Return the [x, y] coordinate for the center point of the cell that contains the specified text.  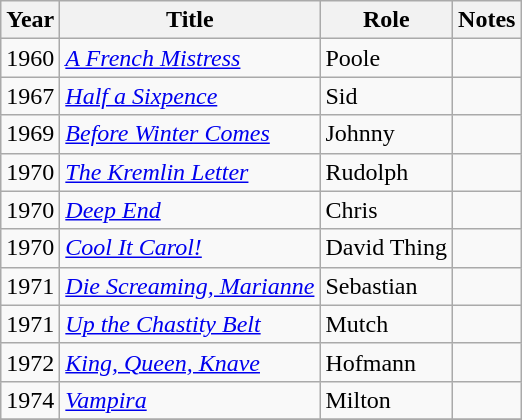
Milton [386, 400]
Half a Sixpence [190, 96]
Year [30, 20]
Sid [386, 96]
1969 [30, 134]
Cool It Carol! [190, 248]
Deep End [190, 210]
1972 [30, 362]
Sebastian [386, 286]
Mutch [386, 324]
1974 [30, 400]
Poole [386, 58]
Hofmann [386, 362]
A French Mistress [190, 58]
1960 [30, 58]
Chris [386, 210]
Vampira [190, 400]
Role [386, 20]
The Kremlin Letter [190, 172]
David Thing [386, 248]
Before Winter Comes [190, 134]
Notes [487, 20]
Title [190, 20]
Up the Chastity Belt [190, 324]
Rudolph [386, 172]
King, Queen, Knave [190, 362]
Johnny [386, 134]
1967 [30, 96]
Die Screaming, Marianne [190, 286]
